Find where the given text appears and provide that cell's center as [x, y] coordinate. 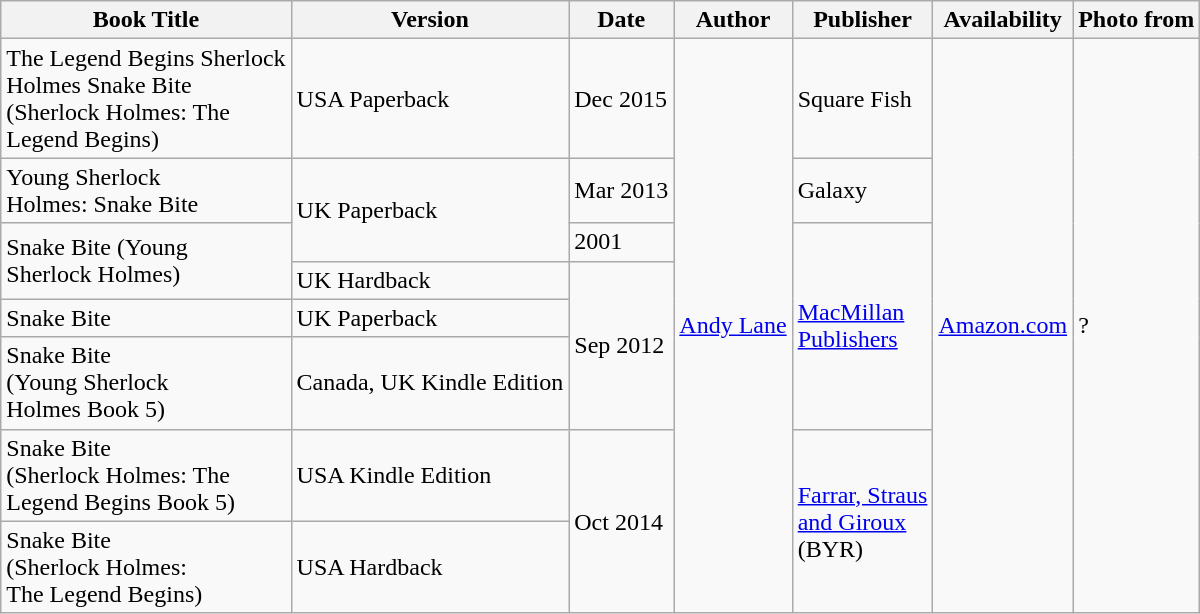
Sep 2012 [622, 345]
MacMillanPublishers [862, 326]
? [1136, 326]
Author [733, 20]
Oct 2014 [622, 521]
USA Kindle Edition [430, 475]
Book Title [146, 20]
Amazon.com [1003, 326]
Farrar, Strausand Giroux(BYR) [862, 521]
Snake Bite(Sherlock Holmes: TheLegend Begins Book 5) [146, 475]
Galaxy [862, 190]
The Legend Begins SherlockHolmes Snake Bite(Sherlock Holmes: TheLegend Begins) [146, 98]
Publisher [862, 20]
Young SherlockHolmes: Snake Bite [146, 190]
Canada, UK Kindle Edition [430, 383]
USA Paperback [430, 98]
Snake Bite(Young SherlockHolmes Book 5) [146, 383]
Snake Bite [146, 318]
Snake Bite(Sherlock Holmes:The Legend Begins) [146, 567]
UK Hardback [430, 280]
USA Hardback [430, 567]
Date [622, 20]
2001 [622, 242]
Square Fish [862, 98]
Version [430, 20]
Mar 2013 [622, 190]
Snake Bite (YoungSherlock Holmes) [146, 261]
Availability [1003, 20]
Dec 2015 [622, 98]
Andy Lane [733, 326]
Photo from [1136, 20]
